For the text-containing cell, return its midpoint in (X, Y) coordinate format. 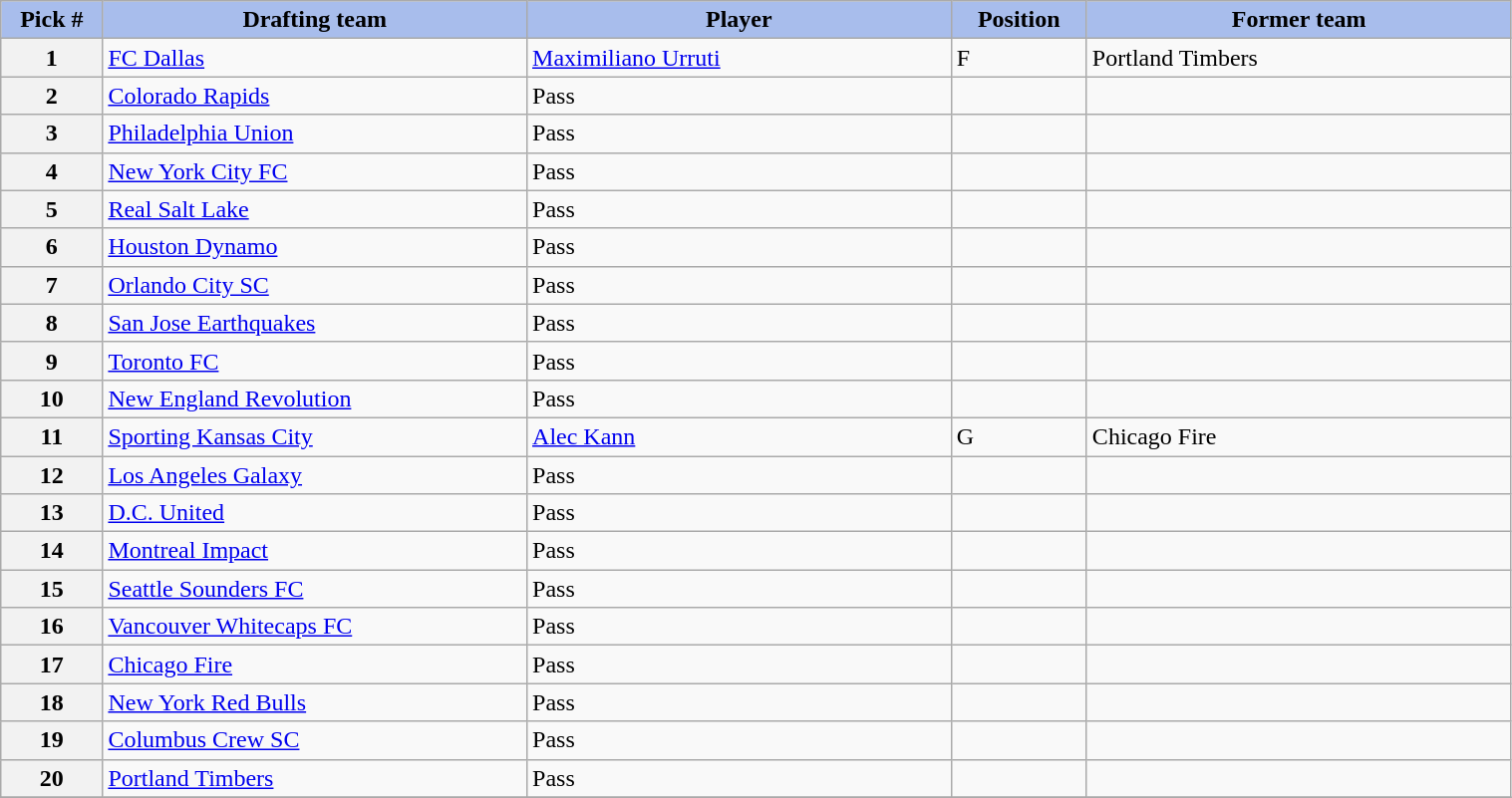
Pick # (52, 20)
18 (52, 702)
Sporting Kansas City (315, 436)
Seattle Sounders FC (315, 589)
Philadelphia Union (315, 133)
Alec Kann (740, 436)
7 (52, 285)
14 (52, 551)
Toronto FC (315, 361)
13 (52, 513)
San Jose Earthquakes (315, 323)
3 (52, 133)
5 (52, 209)
10 (52, 399)
New England Revolution (315, 399)
Columbus Crew SC (315, 740)
Maximiliano Urruti (740, 58)
2 (52, 96)
6 (52, 247)
19 (52, 740)
Real Salt Lake (315, 209)
4 (52, 171)
Position (1019, 20)
Player (740, 20)
12 (52, 475)
9 (52, 361)
1 (52, 58)
17 (52, 665)
Montreal Impact (315, 551)
Houston Dynamo (315, 247)
Orlando City SC (315, 285)
20 (52, 778)
16 (52, 627)
11 (52, 436)
Vancouver Whitecaps FC (315, 627)
New York City FC (315, 171)
F (1019, 58)
Colorado Rapids (315, 96)
Former team (1299, 20)
New York Red Bulls (315, 702)
15 (52, 589)
8 (52, 323)
Drafting team (315, 20)
FC Dallas (315, 58)
D.C. United (315, 513)
G (1019, 436)
Los Angeles Galaxy (315, 475)
